Detect which cell encompasses the target text, then output its (X, Y) center coordinate. 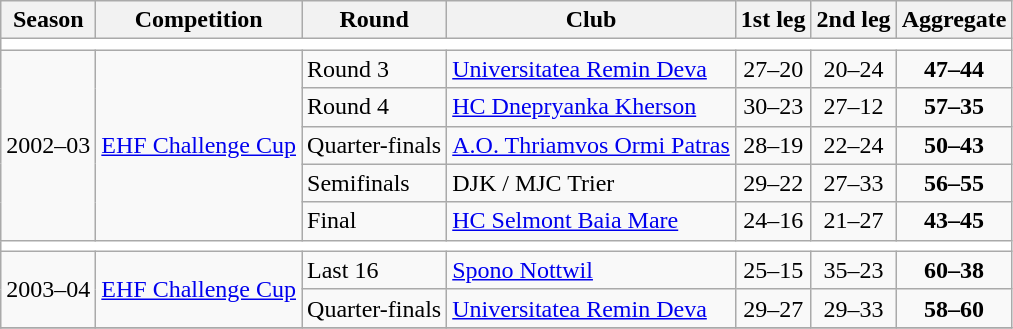
Round 4 (374, 107)
27–33 (854, 183)
29–27 (773, 308)
Club (592, 20)
27–12 (854, 107)
58–60 (954, 308)
2002–03 (48, 145)
Round 3 (374, 69)
30–23 (773, 107)
21–27 (854, 221)
Season (48, 20)
2nd leg (854, 20)
HC Dnepryanka Kherson (592, 107)
Round (374, 20)
24–16 (773, 221)
35–23 (854, 270)
27–20 (773, 69)
50–43 (954, 145)
47–44 (954, 69)
60–38 (954, 270)
22–24 (854, 145)
28–19 (773, 145)
Spono Nottwil (592, 270)
Last 16 (374, 270)
HC Selmont Baia Mare (592, 221)
29–22 (773, 183)
56–55 (954, 183)
1st leg (773, 20)
57–35 (954, 107)
43–45 (954, 221)
Semifinals (374, 183)
29–33 (854, 308)
DJK / MJC Trier (592, 183)
A.O. Thriamvos Ormi Patras (592, 145)
Final (374, 221)
20–24 (854, 69)
25–15 (773, 270)
2003–04 (48, 289)
Aggregate (954, 20)
Competition (199, 20)
